Search for the cell housing the specified text and yield its (X, Y) center coordinate. 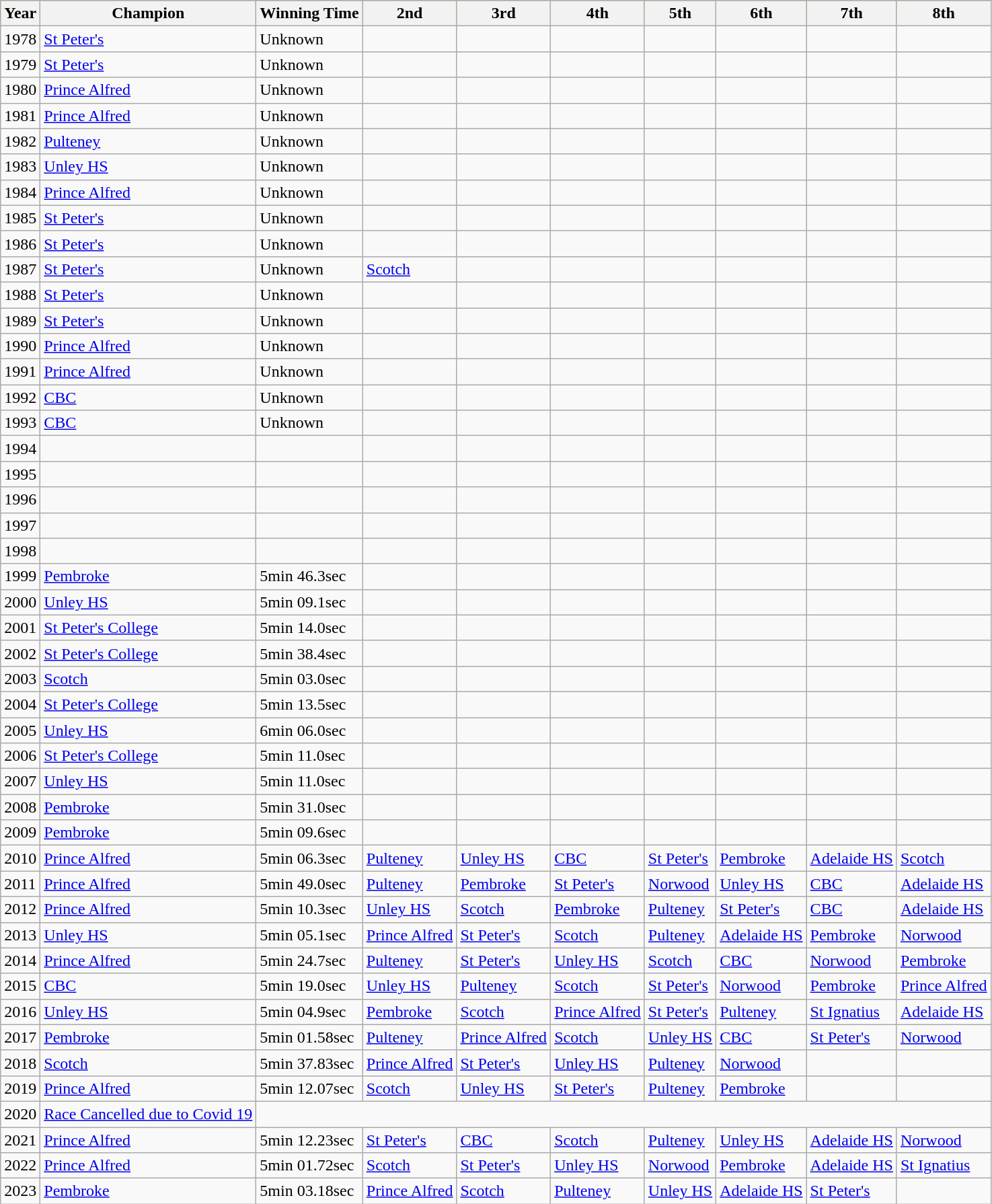
1991 (20, 372)
5min 14.0sec (309, 628)
5min 05.1sec (309, 935)
1994 (20, 449)
2014 (20, 961)
2007 (20, 782)
Race Cancelled due to Covid 19 (148, 1114)
5min 09.1sec (309, 602)
1985 (20, 218)
5min 10.3sec (309, 909)
1979 (20, 65)
2nd (410, 13)
2003 (20, 679)
2016 (20, 1012)
2009 (20, 833)
1986 (20, 243)
5min 12.23sec (309, 1140)
1995 (20, 474)
5min 01.72sec (309, 1166)
2001 (20, 628)
5min 38.4sec (309, 653)
1978 (20, 39)
2002 (20, 653)
2011 (20, 884)
2019 (20, 1088)
2005 (20, 730)
1990 (20, 346)
5min 31.0sec (309, 807)
8th (944, 13)
1999 (20, 576)
7th (851, 13)
5min 01.58sec (309, 1037)
3rd (504, 13)
Champion (148, 13)
2010 (20, 858)
2018 (20, 1063)
1997 (20, 525)
1983 (20, 167)
5min 03.18sec (309, 1191)
1987 (20, 269)
1989 (20, 321)
2022 (20, 1166)
2015 (20, 986)
Winning Time (309, 13)
2012 (20, 909)
Year (20, 13)
2006 (20, 756)
1998 (20, 551)
6th (761, 13)
1993 (20, 423)
1982 (20, 141)
5min 49.0sec (309, 884)
1980 (20, 90)
2017 (20, 1037)
2020 (20, 1114)
2021 (20, 1140)
5min 09.6sec (309, 833)
5min 37.83sec (309, 1063)
2013 (20, 935)
5th (680, 13)
5min 13.5sec (309, 704)
2000 (20, 602)
6min 06.0sec (309, 730)
5min 24.7sec (309, 961)
4th (598, 13)
2004 (20, 704)
5min 46.3sec (309, 576)
1984 (20, 192)
1992 (20, 398)
1996 (20, 500)
5min 03.0sec (309, 679)
1988 (20, 295)
5min 19.0sec (309, 986)
2008 (20, 807)
2023 (20, 1191)
1981 (20, 116)
5min 12.07sec (309, 1088)
5min 04.9sec (309, 1012)
5min 06.3sec (309, 858)
